Provide the (X, Y) coordinate of the cell's center where the given text is located.  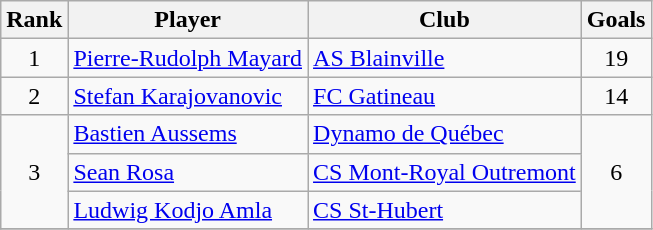
1 (34, 58)
Rank (34, 20)
2 (34, 96)
CS St-Hubert (445, 210)
Bastien Aussems (188, 134)
Dynamo de Québec (445, 134)
Ludwig Kodjo Amla (188, 210)
Goals (616, 20)
14 (616, 96)
Sean Rosa (188, 172)
Club (445, 20)
Stefan Karajovanovic (188, 96)
Pierre-Rudolph Mayard (188, 58)
3 (34, 172)
6 (616, 172)
AS Blainville (445, 58)
FC Gatineau (445, 96)
CS Mont-Royal Outremont (445, 172)
Player (188, 20)
19 (616, 58)
